Return the (X, Y) coordinate for the center point of the cell that contains the specified text.  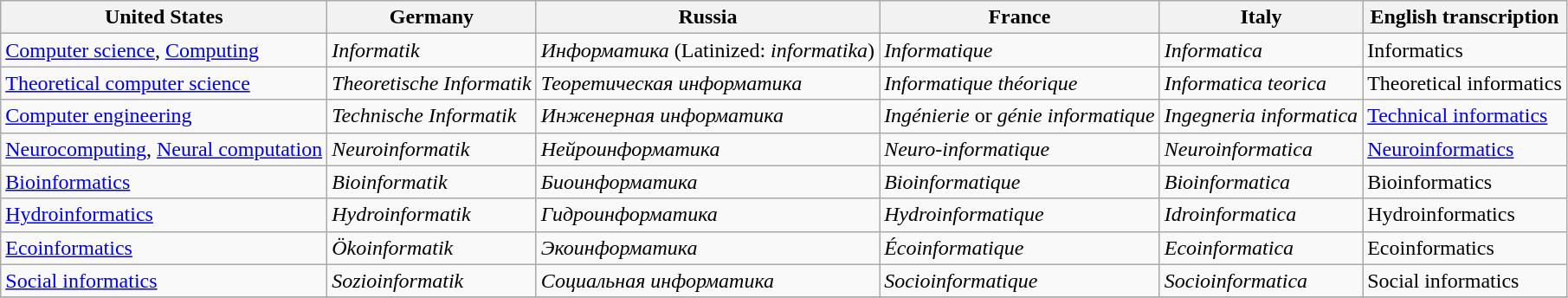
Ingénierie or génie informatique (1020, 116)
Italy (1261, 17)
Informatik (431, 50)
Technical informatics (1465, 116)
Germany (431, 17)
Sozioinformatik (431, 281)
Theoretische Informatik (431, 83)
Социальная информатика (707, 281)
Informatique (1020, 50)
Bioinformatik (431, 182)
Нейроинформатика (707, 149)
Ingegneria informatica (1261, 116)
United States (165, 17)
Neuroinformatics (1465, 149)
Bioinformatica (1261, 182)
Теоретическая информатика (707, 83)
Экоинформатика (707, 248)
Russia (707, 17)
Socioinformatique (1020, 281)
Ecoinformatica (1261, 248)
Neurocomputing, Neural computation (165, 149)
Theoretical informatics (1465, 83)
Informatics (1465, 50)
English transcription (1465, 17)
Hydroinformatik (431, 215)
Informatique théorique (1020, 83)
Neuroinformatik (431, 149)
Биоинформатика (707, 182)
France (1020, 17)
Computer engineering (165, 116)
Гидроинформатика (707, 215)
Инженерная информатика (707, 116)
Écoinformatique (1020, 248)
Neuroinformatica (1261, 149)
Technische Informatik (431, 116)
Информатика (Latinized: informatika) (707, 50)
Socioinformatica (1261, 281)
Neuro-informatique (1020, 149)
Informatica (1261, 50)
Informatica teorica (1261, 83)
Computer science, Computing (165, 50)
Hydroinformatique (1020, 215)
Bioinformatique (1020, 182)
Ökoinformatik (431, 248)
Idroinformatica (1261, 215)
Theoretical computer science (165, 83)
